From the cell containing the given text, extract its center point as [x, y] coordinate. 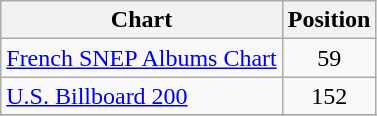
59 [329, 58]
152 [329, 96]
Chart [142, 20]
French SNEP Albums Chart [142, 58]
Position [329, 20]
U.S. Billboard 200 [142, 96]
